From the cell containing the given text, extract its center point as (X, Y) coordinate. 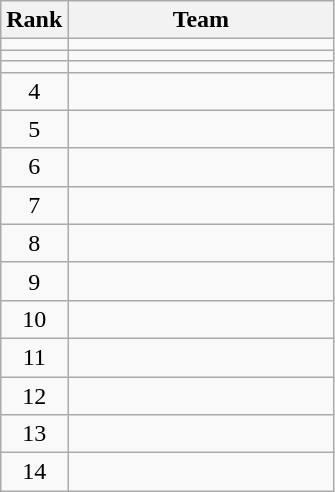
6 (34, 167)
Team (201, 20)
8 (34, 243)
14 (34, 472)
Rank (34, 20)
10 (34, 319)
9 (34, 281)
7 (34, 205)
4 (34, 91)
12 (34, 395)
11 (34, 357)
5 (34, 129)
13 (34, 434)
